Search for the cell housing the specified text and yield its [x, y] center coordinate. 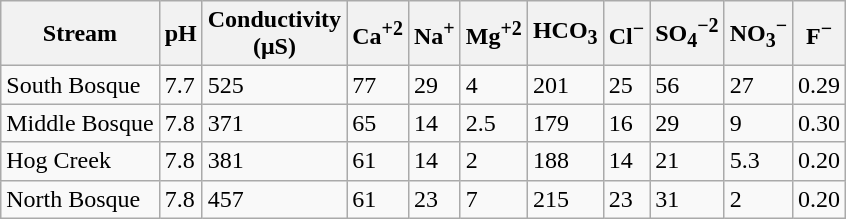
5.3 [758, 161]
Stream [80, 34]
381 [274, 161]
188 [565, 161]
179 [565, 123]
525 [274, 85]
NO3− [758, 34]
21 [687, 161]
4 [494, 85]
16 [626, 123]
0.30 [820, 123]
Na+ [434, 34]
9 [758, 123]
2.5 [494, 123]
Conductivity(μS) [274, 34]
201 [565, 85]
25 [626, 85]
Middle Bosque [80, 123]
SO4−2 [687, 34]
371 [274, 123]
77 [378, 85]
215 [565, 199]
F− [820, 34]
South Bosque [80, 85]
0.29 [820, 85]
457 [274, 199]
North Bosque [80, 199]
65 [378, 123]
7.7 [180, 85]
Hog Creek [80, 161]
Cl− [626, 34]
pH [180, 34]
7 [494, 199]
31 [687, 199]
56 [687, 85]
HCO3 [565, 34]
27 [758, 85]
Mg+2 [494, 34]
Ca+2 [378, 34]
